Provide the (X, Y) coordinate of the cell's center where the given text is located.  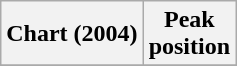
Peakposition (189, 34)
Chart (2004) (72, 34)
